Extract the [x, y] coordinate from the center of the cell holding the provided text.  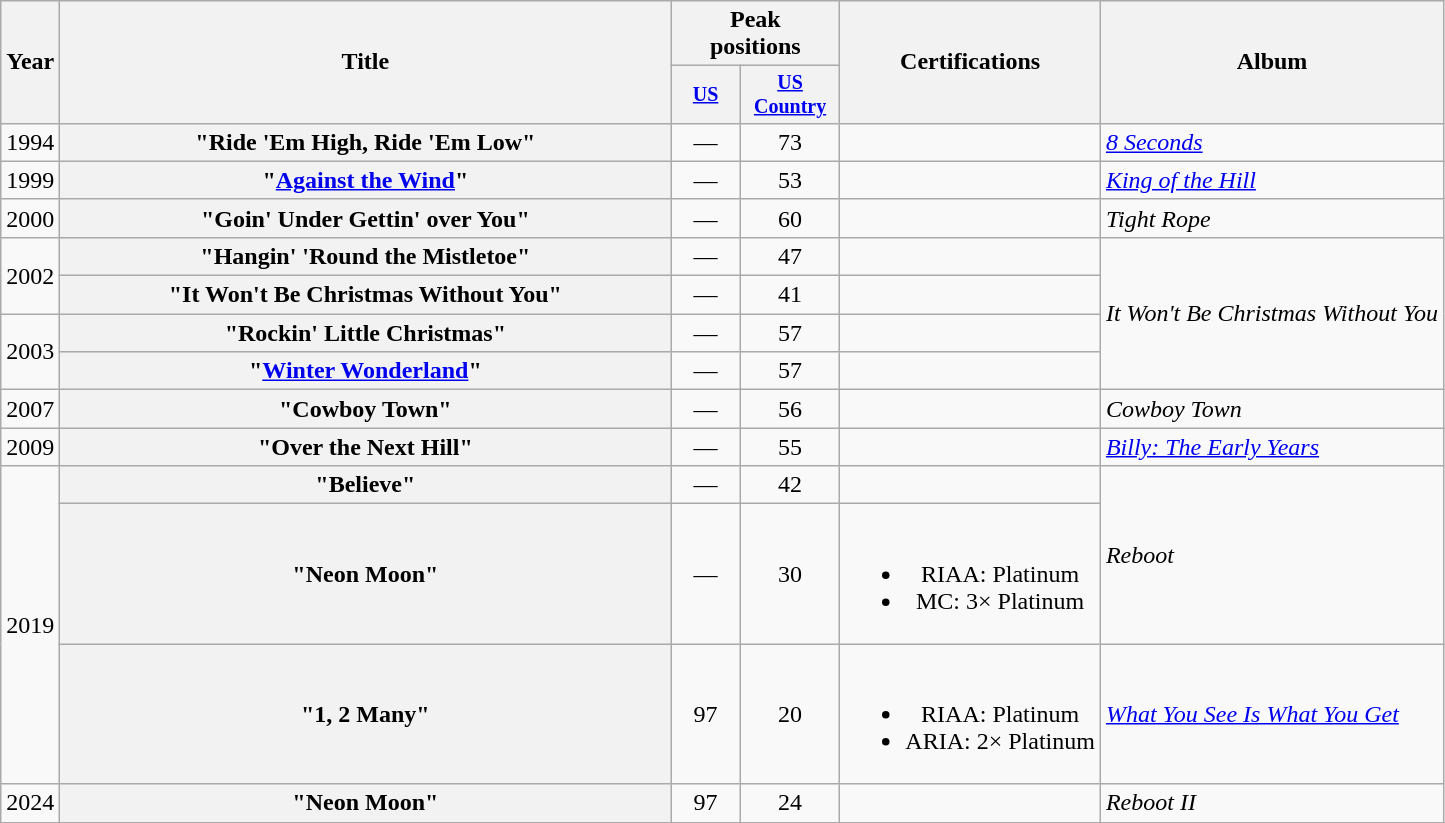
Album [1272, 62]
"Cowboy Town" [366, 409]
30 [790, 574]
What You See Is What You Get [1272, 714]
Title [366, 62]
US [706, 94]
56 [790, 409]
"Rockin' Little Christmas" [366, 333]
47 [790, 256]
"1, 2 Many" [366, 714]
Year [30, 62]
RIAA: PlatinumMC: 3× Platinum [970, 574]
2003 [30, 352]
1994 [30, 142]
"Winter Wonderland" [366, 371]
53 [790, 180]
20 [790, 714]
2002 [30, 275]
73 [790, 142]
55 [790, 447]
"It Won't Be Christmas Without You" [366, 295]
Tight Rope [1272, 218]
Billy: The Early Years [1272, 447]
"Over the Next Hill" [366, 447]
41 [790, 295]
1999 [30, 180]
2007 [30, 409]
Reboot II [1272, 803]
"Ride 'Em High, Ride 'Em Low" [366, 142]
It Won't Be Christmas Without You [1272, 313]
US Country [790, 94]
"Goin' Under Gettin' over You" [366, 218]
24 [790, 803]
King of the Hill [1272, 180]
Certifications [970, 62]
"Believe" [366, 485]
2019 [30, 625]
Peakpositions [756, 34]
8 Seconds [1272, 142]
2009 [30, 447]
2000 [30, 218]
"Hangin' 'Round the Mistletoe" [366, 256]
42 [790, 485]
Cowboy Town [1272, 409]
RIAA: PlatinumARIA: 2× Platinum [970, 714]
2024 [30, 803]
"Against the Wind" [366, 180]
Reboot [1272, 555]
60 [790, 218]
